Extract the (x, y) coordinate from the center of the cell holding the provided text.  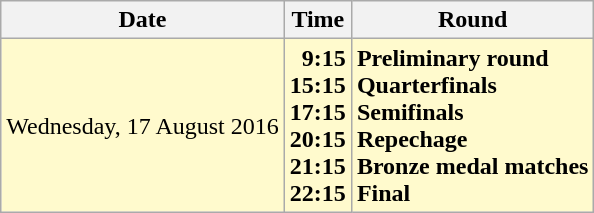
Preliminary roundQuarterfinalsSemifinalsRepechageBronze medal matchesFinal (472, 126)
Time (318, 20)
Date (143, 20)
9:1515:1517:1520:1521:1522:15 (318, 126)
Wednesday, 17 August 2016 (143, 126)
Round (472, 20)
